Provide the (x, y) coordinate of the cell's center where the given text is located.  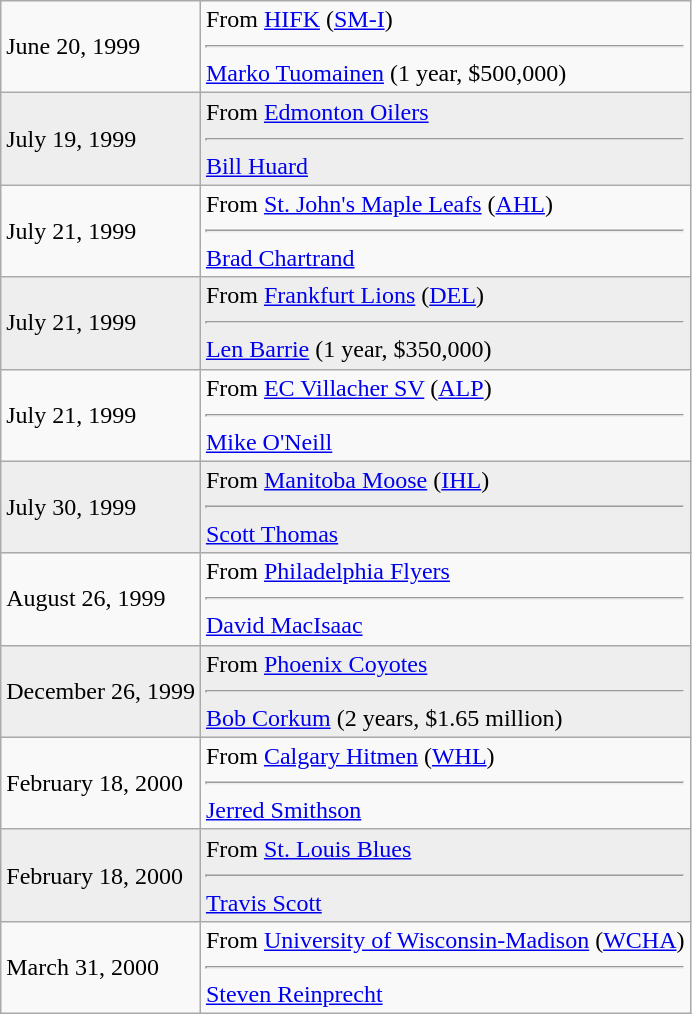
July 30, 1999 (101, 507)
June 20, 1999 (101, 47)
July 19, 1999 (101, 139)
From Manitoba Moose (IHL)Scott Thomas (445, 507)
From Edmonton OilersBill Huard (445, 139)
From EC Villacher SV (ALP)Mike O'Neill (445, 415)
From Calgary Hitmen (WHL)Jerred Smithson (445, 783)
December 26, 1999 (101, 691)
From St. Louis BluesTravis Scott (445, 875)
From Frankfurt Lions (DEL)Len Barrie (1 year, $350,000) (445, 323)
From University of Wisconsin-Madison (WCHA)Steven Reinprecht (445, 967)
From St. John's Maple Leafs (AHL)Brad Chartrand (445, 231)
From Phoenix CoyotesBob Corkum (2 years, $1.65 million) (445, 691)
August 26, 1999 (101, 599)
March 31, 2000 (101, 967)
From Philadelphia FlyersDavid MacIsaac (445, 599)
From HIFK (SM-I)Marko Tuomainen (1 year, $500,000) (445, 47)
